Capture the cell that displays the provided text and extract its (X, Y) central coordinate. 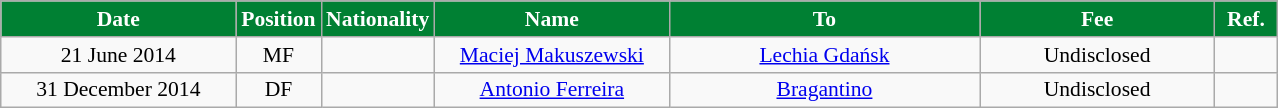
Nationality (378, 19)
Maciej Makuszewski (552, 55)
To (824, 19)
Lechia Gdańsk (824, 55)
Ref. (1246, 19)
Fee (1098, 19)
21 June 2014 (118, 55)
Name (552, 19)
DF (278, 90)
31 December 2014 (118, 90)
MF (278, 55)
Date (118, 19)
Position (278, 19)
Bragantino (824, 90)
Antonio Ferreira (552, 90)
